Locate the cell with the specified text and output its [x, y] center coordinate. 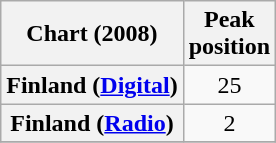
Chart (2008) [92, 34]
Finland (Radio) [92, 123]
25 [229, 85]
2 [229, 123]
Peakposition [229, 34]
Finland (Digital) [92, 85]
